Search for the cell housing the specified text and yield its (x, y) center coordinate. 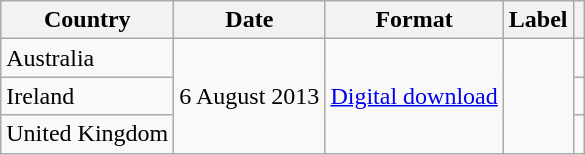
Ireland (88, 96)
Australia (88, 58)
6 August 2013 (250, 96)
Digital download (414, 96)
Label (538, 20)
Format (414, 20)
United Kingdom (88, 134)
Date (250, 20)
Country (88, 20)
